For the text-containing cell, return its midpoint in [X, Y] coordinate format. 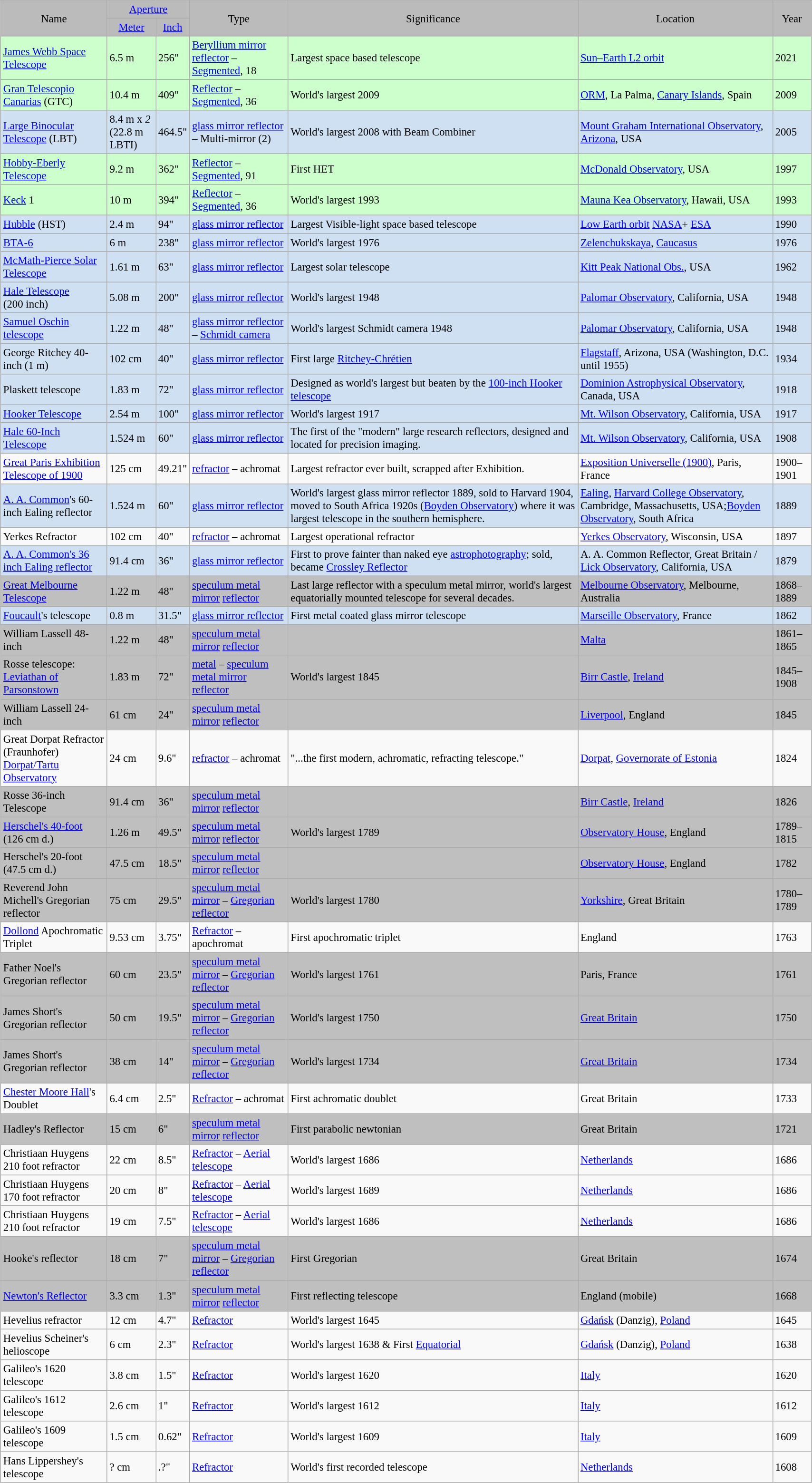
1761 [792, 974]
glass mirror reflector – Multi-mirror (2) [239, 132]
Paris, France [676, 974]
1620 [792, 1375]
3.75" [173, 938]
Meter [131, 28]
1879 [792, 561]
75 cm [131, 900]
Low Earth orbit NASA+ ESA [676, 224]
Hobby-Eberly Telescope [54, 169]
Newton's Reflector [54, 1296]
1934 [792, 359]
Chester Moore Hall's Doublet [54, 1098]
ORM, La Palma, Canary Islands, Spain [676, 95]
1908 [792, 438]
World's largest 2008 with Beam Combiner [433, 132]
7" [173, 1259]
Reverend John Michell's Gregorian reflector [54, 900]
Reflector – Segmented, 91 [239, 169]
Exposition Universelle (1900), Paris, France [676, 469]
First large Ritchey-Chrétien [433, 359]
362" [173, 169]
William Lassell 48-inch [54, 640]
1" [173, 1405]
Melbourne Observatory, Melbourne, Australia [676, 591]
20 cm [131, 1191]
3.8 cm [131, 1375]
12 cm [131, 1320]
22 cm [131, 1160]
World's largest 1612 [433, 1405]
World's largest 1845 [433, 678]
Samuel Oschin telescope [54, 328]
Herschel's 40-foot (126 cm d.) [54, 832]
World's largest Schmidt camera 1948 [433, 328]
Mauna Kea Observatory, Hawaii, USA [676, 200]
First HET [433, 169]
Zelenchukskaya, Caucasus [676, 242]
Last large reflector with a speculum metal mirror, world's largest equatorially mounted telescope for several decades. [433, 591]
6.5 m [131, 58]
7.5" [173, 1221]
Name [54, 18]
1638 [792, 1345]
First reflecting telescope [433, 1296]
Galileo's 1620 telescope [54, 1375]
.?" [173, 1467]
First achromatic doublet [433, 1098]
Malta [676, 640]
2.3" [173, 1345]
? cm [131, 1467]
First parabolic newtonian [433, 1130]
1721 [792, 1130]
Hale Telescope (200 inch) [54, 298]
World's largest 1689 [433, 1191]
First metal coated glass mirror telescope [433, 616]
Hadley's Reflector [54, 1130]
24 cm [131, 758]
238" [173, 242]
World's largest 1750 [433, 1018]
Beryllium mirror reflector – Segmented, 18 [239, 58]
Dominion Astrophysical Observatory, Canada, USA [676, 390]
Kitt Peak National Obs., USA [676, 266]
Mount Graham International Observatory, Arizona, USA [676, 132]
Refractor – achromat [239, 1098]
First to prove fainter than naked eye astrophotography; sold, became Crossley Reflector [433, 561]
125 cm [131, 469]
Marseille Observatory, France [676, 616]
Galileo's 1609 telescope [54, 1437]
Hevelius refractor [54, 1320]
Rosse 36-inch Telescope [54, 802]
Yerkes Observatory, Wisconsin, USA [676, 537]
First Gregorian [433, 1259]
Type [239, 18]
1845–1908 [792, 678]
Galileo's 1612 telescope [54, 1405]
47.5 cm [131, 863]
61 cm [131, 714]
Yorkshire, Great Britain [676, 900]
50 cm [131, 1018]
200" [173, 298]
William Lassell 24-inch [54, 714]
Largest Visible-light space based telescope [433, 224]
1993 [792, 200]
63" [173, 266]
World's largest 2009 [433, 95]
glass mirror reflector – Schmidt camera [239, 328]
World's largest 1620 [433, 1375]
10 m [131, 200]
1.5" [173, 1375]
Dollond Apochromatic Triplet [54, 938]
Plaskett telescope [54, 390]
1.26 m [131, 832]
1.61 m [131, 266]
14" [173, 1062]
World's largest 1761 [433, 974]
Hooker Telescope [54, 414]
2005 [792, 132]
2021 [792, 58]
1917 [792, 414]
18 cm [131, 1259]
49.5" [173, 832]
Liverpool, England [676, 714]
1608 [792, 1467]
World's largest 1993 [433, 200]
6 m [131, 242]
England (mobile) [676, 1296]
Largest solar telescope [433, 266]
World's largest 1638 & First Equatorial [433, 1345]
World's largest 1734 [433, 1062]
1.5 cm [131, 1437]
31.5" [173, 616]
409" [173, 95]
1782 [792, 863]
Yerkes Refractor [54, 537]
A. A. Common's 60-inch Ealing reflector [54, 506]
Hubble (HST) [54, 224]
19.5" [173, 1018]
19 cm [131, 1221]
0.62" [173, 1437]
Aperture [148, 10]
Flagstaff, Arizona, USA (Washington, D.C. until 1955) [676, 359]
Large Binocular Telescope (LBT) [54, 132]
Father Noel's Gregorian reflector [54, 974]
1997 [792, 169]
1734 [792, 1062]
1845 [792, 714]
Hans Lippershey's telescope [54, 1467]
2009 [792, 95]
Keck 1 [54, 200]
1862 [792, 616]
Dorpat, Governorate of Estonia [676, 758]
Foucault's telescope [54, 616]
394" [173, 200]
1674 [792, 1259]
Great Melbourne Telescope [54, 591]
Rosse telescope: Leviathan of Parsonstown [54, 678]
8.4 m x 2 (22.8 m LBTI) [131, 132]
6 cm [131, 1345]
1824 [792, 758]
Gran Telescopio Canarias (GTC) [54, 95]
1668 [792, 1296]
1861–1865 [792, 640]
100" [173, 414]
World's largest 1645 [433, 1320]
A. A. Common Reflector, Great Britain / Lick Observatory, California, USA [676, 561]
Significance [433, 18]
1918 [792, 390]
9.6" [173, 758]
2.5" [173, 1098]
1868–1889 [792, 591]
9.2 m [131, 169]
24" [173, 714]
0.8 m [131, 616]
James Webb Space Telescope [54, 58]
10.4 m [131, 95]
256" [173, 58]
Ealing, Harvard College Observatory, Cambridge, Massachusetts, USA;Boyden Observatory, South Africa [676, 506]
60 cm [131, 974]
1962 [792, 266]
The first of the "modern" large research reflectors, designed and located for precision imaging. [433, 438]
15 cm [131, 1130]
Designed as world's largest but beaten by the 100-inch Hooker telescope [433, 390]
6.4 cm [131, 1098]
1763 [792, 938]
Inch [173, 28]
BTA-6 [54, 242]
England [676, 938]
McDonald Observatory, USA [676, 169]
George Ritchey 40-inch (1 m) [54, 359]
World's first recorded telescope [433, 1467]
1789–1815 [792, 832]
A. A. Common's 36 inch Ealing reflector [54, 561]
1889 [792, 506]
World's largest 1780 [433, 900]
Christiaan Huygens 170 foot refractor [54, 1191]
1612 [792, 1405]
18.5" [173, 863]
Great Dorpat Refractor (Fraunhofer) Dorpat/Tartu Observatory [54, 758]
1780–1789 [792, 900]
9.53 cm [131, 938]
Hevelius Scheiner's helioscope [54, 1345]
6" [173, 1130]
Great Paris Exhibition Telescope of 1900 [54, 469]
Location [676, 18]
1900–1901 [792, 469]
World's largest 1948 [433, 298]
"...the first modern, achromatic, refracting telescope." [433, 758]
94" [173, 224]
Hooke's reflector [54, 1259]
Largest refractor ever built, scrapped after Exhibition. [433, 469]
1609 [792, 1437]
1750 [792, 1018]
23.5" [173, 974]
Sun–Earth L2 orbit [676, 58]
metal – speculum metal mirror reflector [239, 678]
3.3 cm [131, 1296]
8.5" [173, 1160]
Largest operational refractor [433, 537]
1.3" [173, 1296]
World's largest 1976 [433, 242]
1826 [792, 802]
1976 [792, 242]
1990 [792, 224]
Refractor – apochromat [239, 938]
4.7" [173, 1320]
464.5" [173, 132]
5.08 m [131, 298]
8" [173, 1191]
World's largest 1789 [433, 832]
49.21" [173, 469]
World's largest 1917 [433, 414]
First apochromatic triplet [433, 938]
38 cm [131, 1062]
1645 [792, 1320]
1733 [792, 1098]
1897 [792, 537]
Hale 60-Inch Telescope [54, 438]
Herschel's 20-foot (47.5 cm d.) [54, 863]
McMath-Pierce Solar Telescope [54, 266]
2.4 m [131, 224]
Year [792, 18]
Largest space based telescope [433, 58]
2.6 cm [131, 1405]
2.54 m [131, 414]
29.5" [173, 900]
World's largest 1609 [433, 1437]
